For the text-containing cell, return its midpoint in (x, y) coordinate format. 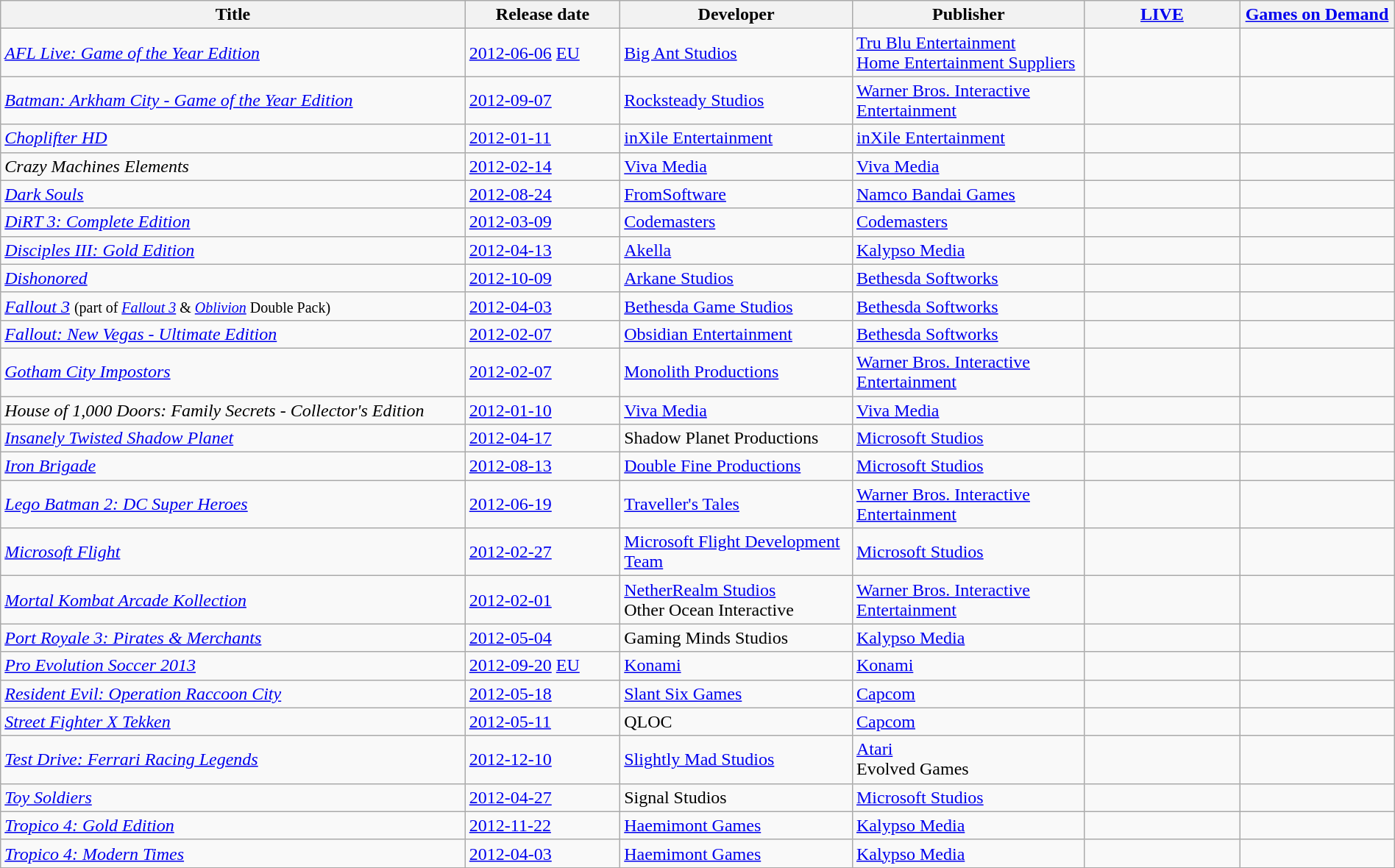
Traveller's Tales (736, 505)
Gotham City Impostors (233, 372)
Tropico 4: Gold Edition (233, 825)
2012-04-13 (542, 250)
Akella (736, 250)
Test Drive: Ferrari Racing Legends (233, 759)
Signal Studios (736, 797)
Mortal Kombat Arcade Kollection (233, 600)
Resident Evil: Operation Raccoon City (233, 694)
2012-06-06 EU (542, 53)
Batman: Arkham City - Game of the Year Edition (233, 100)
Iron Brigade (233, 466)
Release date (542, 15)
Insanely Twisted Shadow Planet (233, 438)
Namco Bandai Games (968, 194)
Gaming Minds Studios (736, 638)
Street Fighter X Tekken (233, 722)
Obsidian Entertainment (736, 334)
Arkane Studios (736, 278)
Double Fine Productions (736, 466)
Shadow Planet Productions (736, 438)
Big Ant Studios (736, 53)
AFL Live: Game of the Year Edition (233, 53)
House of 1,000 Doors: Family Secrets - Collector's Edition (233, 410)
2012-05-04 (542, 638)
Developer (736, 15)
2012-01-11 (542, 138)
Port Royale 3: Pirates & Merchants (233, 638)
2012-08-13 (542, 466)
2012-05-18 (542, 694)
Tru Blu EntertainmentHome Entertainment Suppliers (968, 53)
FromSoftware (736, 194)
Games on Demand (1317, 15)
2012-02-27 (542, 552)
2012-02-14 (542, 166)
2012-04-27 (542, 797)
AtariEvolved Games (968, 759)
2012-01-10 (542, 410)
2012-05-11 (542, 722)
2012-03-09 (542, 222)
2012-12-10 (542, 759)
Dishonored (233, 278)
Dark Souls (233, 194)
Toy Soldiers (233, 797)
QLOC (736, 722)
Slightly Mad Studios (736, 759)
Lego Batman 2: DC Super Heroes (233, 505)
LIVE (1162, 15)
2012-02-01 (542, 600)
2012-06-19 (542, 505)
2012-08-24 (542, 194)
Title (233, 15)
Crazy Machines Elements (233, 166)
Microsoft Flight (233, 552)
2012-10-09 (542, 278)
Fallout 3 (part of Fallout 3 & Oblivion Double Pack) (233, 306)
Fallout: New Vegas - Ultimate Edition (233, 334)
Rocksteady Studios (736, 100)
2012-11-22 (542, 825)
NetherRealm StudiosOther Ocean Interactive (736, 600)
DiRT 3: Complete Edition (233, 222)
2012-09-07 (542, 100)
Bethesda Game Studios (736, 306)
2012-04-17 (542, 438)
2012-09-20 EU (542, 666)
Disciples III: Gold Edition (233, 250)
Publisher (968, 15)
Choplifter HD (233, 138)
Monolith Productions (736, 372)
Pro Evolution Soccer 2013 (233, 666)
Tropico 4: Modern Times (233, 853)
Slant Six Games (736, 694)
Microsoft Flight Development Team (736, 552)
